Capture the cell that displays the provided text and extract its [X, Y] central coordinate. 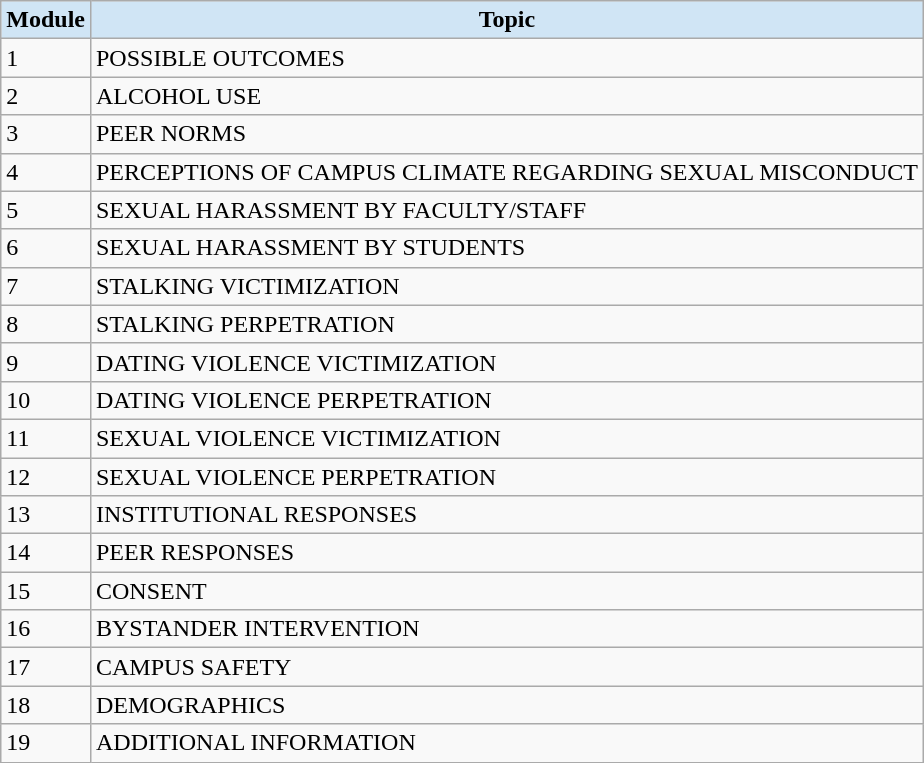
PEER RESPONSES [506, 553]
Topic [506, 20]
INSTITUTIONAL RESPONSES [506, 515]
16 [46, 629]
SEXUAL HARASSMENT BY FACULTY/STAFF [506, 210]
14 [46, 553]
DATING VIOLENCE VICTIMIZATION [506, 362]
4 [46, 172]
PEER NORMS [506, 134]
2 [46, 96]
CAMPUS SAFETY [506, 667]
9 [46, 362]
ALCOHOL USE [506, 96]
5 [46, 210]
SEXUAL VIOLENCE PERPETRATION [506, 477]
CONSENT [506, 591]
12 [46, 477]
3 [46, 134]
ADDITIONAL INFORMATION [506, 743]
POSSIBLE OUTCOMES [506, 58]
DATING VIOLENCE PERPETRATION [506, 400]
SEXUAL HARASSMENT BY STUDENTS [506, 248]
17 [46, 667]
1 [46, 58]
7 [46, 286]
13 [46, 515]
8 [46, 324]
10 [46, 400]
15 [46, 591]
11 [46, 438]
6 [46, 248]
SEXUAL VIOLENCE VICTIMIZATION [506, 438]
STALKING VICTIMIZATION [506, 286]
BYSTANDER INTERVENTION [506, 629]
Module [46, 20]
18 [46, 705]
PERCEPTIONS OF CAMPUS CLIMATE REGARDING SEXUAL MISCONDUCT [506, 172]
STALKING PERPETRATION [506, 324]
DEMOGRAPHICS [506, 705]
19 [46, 743]
